Capture the cell that displays the provided text and extract its (x, y) central coordinate. 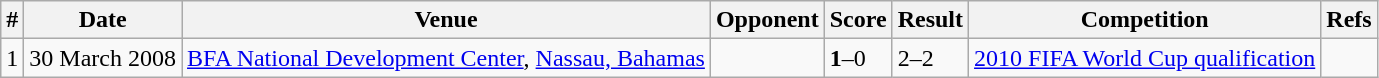
Venue (446, 20)
Competition (1145, 20)
Opponent (767, 20)
Date (103, 20)
Refs (1349, 20)
30 March 2008 (103, 58)
2010 FIFA World Cup qualification (1145, 58)
Score (858, 20)
# (12, 20)
1–0 (858, 58)
2–2 (930, 58)
BFA National Development Center, Nassau, Bahamas (446, 58)
1 (12, 58)
Result (930, 20)
